Return the (X, Y) coordinate for the center point of the cell that contains the specified text.  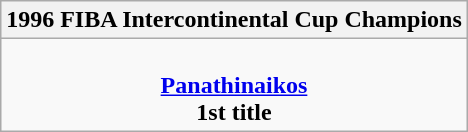
Panathinaikos 1st title (234, 85)
1996 FIBA Intercontinental Cup Champions (234, 20)
